Extract the [x, y] coordinate from the center of the cell holding the provided text.  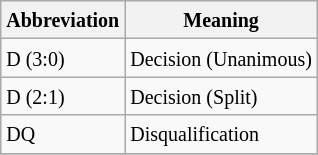
Abbreviation [63, 20]
D (2:1) [63, 96]
DQ [63, 134]
Disqualification [222, 134]
Decision (Split) [222, 96]
Meaning [222, 20]
D (3:0) [63, 58]
Decision (Unanimous) [222, 58]
